Provide the [x, y] coordinate of the cell's center where the given text is located.  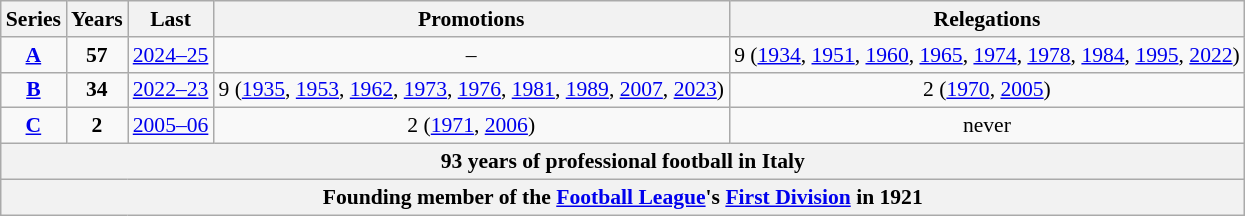
Years [97, 19]
34 [97, 90]
2 (1970, 2005) [987, 90]
Promotions [471, 19]
– [471, 55]
9 (1935, 1953, 1962, 1973, 1976, 1981, 1989, 2007, 2023) [471, 90]
93 years of professional football in Italy [623, 162]
2022–23 [171, 90]
2 (1971, 2006) [471, 126]
9 (1934, 1951, 1960, 1965, 1974, 1978, 1984, 1995, 2022) [987, 55]
A [34, 55]
C [34, 126]
B [34, 90]
2024–25 [171, 55]
57 [97, 55]
Last [171, 19]
Founding member of the Football League's First Division in 1921 [623, 197]
Series [34, 19]
2005–06 [171, 126]
Relegations [987, 19]
never [987, 126]
2 [97, 126]
